Pinpoint the cell where the given text exists, returning its (x, y) midpoint coordinate. 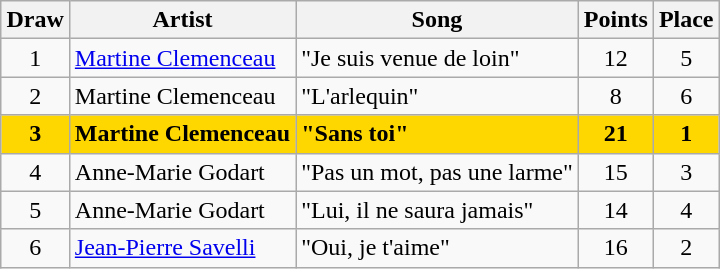
"Lui, il ne saura jamais" (438, 210)
8 (616, 96)
15 (616, 172)
21 (616, 134)
Points (616, 20)
Draw (35, 20)
Artist (182, 20)
"Je suis venue de loin" (438, 58)
Jean-Pierre Savelli (182, 248)
"L'arlequin" (438, 96)
"Oui, je t'aime" (438, 248)
16 (616, 248)
Place (686, 20)
12 (616, 58)
Song (438, 20)
"Pas un mot, pas une larme" (438, 172)
"Sans toi" (438, 134)
14 (616, 210)
